Find where the given text appears and provide that cell's center as (x, y) coordinate. 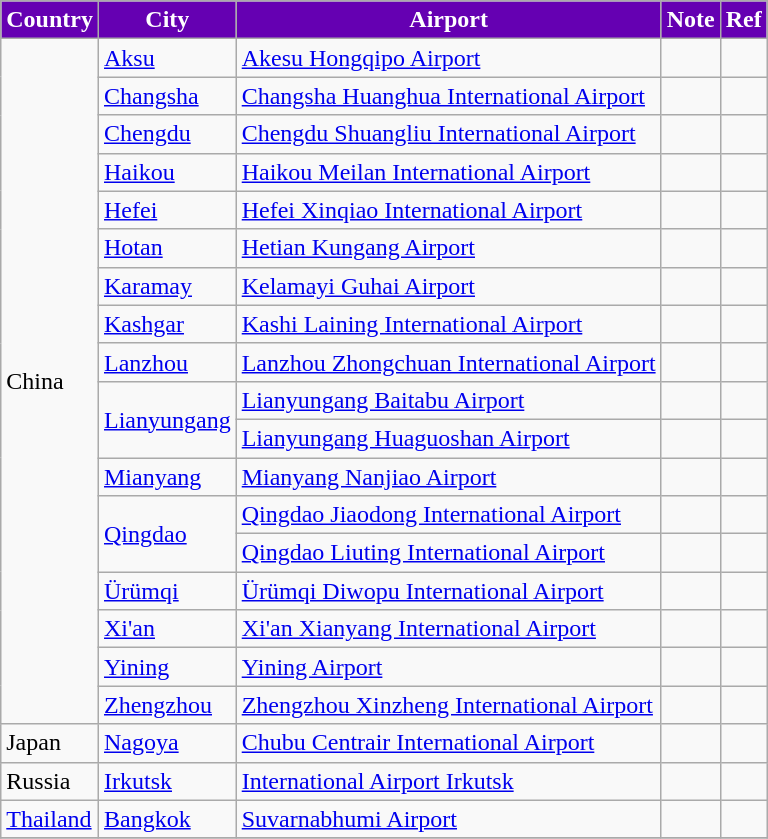
Japan (50, 743)
Yining Airport (448, 667)
Kelamayi Guhai Airport (448, 286)
Xi'an (167, 629)
Lanzhou (167, 362)
Kashi Laining International Airport (448, 324)
Mianyang (167, 477)
Country (50, 20)
Thailand (50, 819)
Karamay (167, 286)
Hotan (167, 248)
Qingdao Liuting International Airport (448, 553)
Zhengzhou Xinzheng International Airport (448, 705)
Lanzhou Zhongchuan International Airport (448, 362)
Note (690, 20)
China (50, 382)
Chengdu (167, 134)
Mianyang Nanjiao Airport (448, 477)
Zhengzhou (167, 705)
Nagoya (167, 743)
Hetian Kungang Airport (448, 248)
Bangkok (167, 819)
Airport (448, 20)
Hefei Xinqiao International Airport (448, 210)
Haikou (167, 172)
Akesu Hongqipo Airport (448, 58)
Haikou Meilan International Airport (448, 172)
Russia (50, 781)
Ürümqi Diwopu International Airport (448, 591)
Ürümqi (167, 591)
Chubu Centrair International Airport (448, 743)
Ref (744, 20)
International Airport Irkutsk (448, 781)
City (167, 20)
Irkutsk (167, 781)
Qingdao Jiaodong International Airport (448, 515)
Kashgar (167, 324)
Aksu (167, 58)
Changsha (167, 96)
Changsha Huanghua International Airport (448, 96)
Suvarnabhumi Airport (448, 819)
Qingdao (167, 534)
Hefei (167, 210)
Xi'an Xianyang International Airport (448, 629)
Lianyungang (167, 419)
Lianyungang Huaguoshan Airport (448, 438)
Yining (167, 667)
Lianyungang Baitabu Airport (448, 400)
Chengdu Shuangliu International Airport (448, 134)
